Capture the cell that displays the provided text and extract its (x, y) central coordinate. 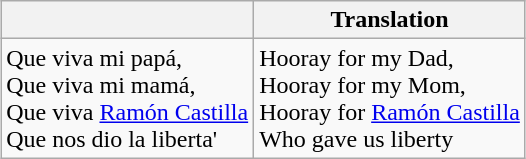
Translation (390, 20)
Que viva mi papá,Que viva mi mamá,Que viva Ramón CastillaQue nos dio la liberta' (128, 98)
Hooray for my Dad,Hooray for my Mom,Hooray for Ramón CastillaWho gave us liberty (390, 98)
